Extract the (x, y) coordinate from the center of the cell holding the provided text.  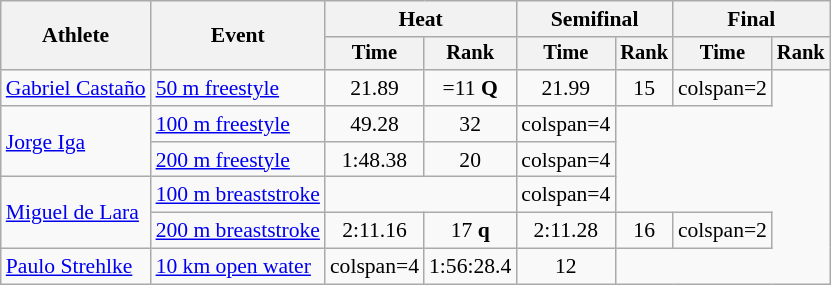
Jorge Iga (76, 142)
12 (566, 267)
16 (644, 231)
200 m breaststroke (238, 231)
Miguel de Lara (76, 212)
2:11.28 (566, 231)
Final (752, 19)
Gabriel Castaño (76, 88)
Paulo Strehlke (76, 267)
Semifinal (594, 19)
Event (238, 36)
2:11.16 (374, 231)
1:56:28.4 (470, 267)
10 km open water (238, 267)
1:48.38 (374, 160)
100 m freestyle (238, 124)
21.99 (566, 88)
17 q (470, 231)
21.89 (374, 88)
50 m freestyle (238, 88)
32 (470, 124)
49.28 (374, 124)
15 (644, 88)
Heat (420, 19)
200 m freestyle (238, 160)
=11 Q (470, 88)
20 (470, 160)
100 m breaststroke (238, 195)
Athlete (76, 36)
